Detect which cell encompasses the target text, then output its (x, y) center coordinate. 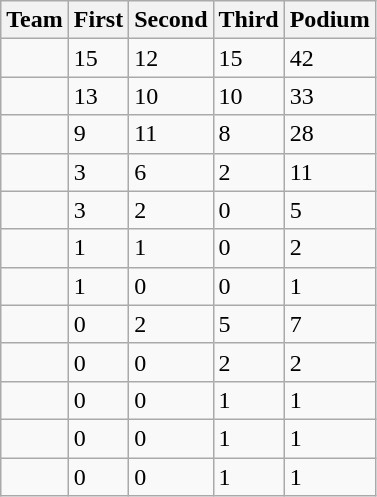
12 (171, 58)
Team (35, 20)
33 (330, 96)
Third (248, 20)
28 (330, 134)
Second (171, 20)
Podium (330, 20)
First (98, 20)
9 (98, 134)
42 (330, 58)
13 (98, 96)
8 (248, 134)
7 (330, 324)
6 (171, 172)
